Scan for the cell matching the given text and deliver its [x, y] coordinate at center. 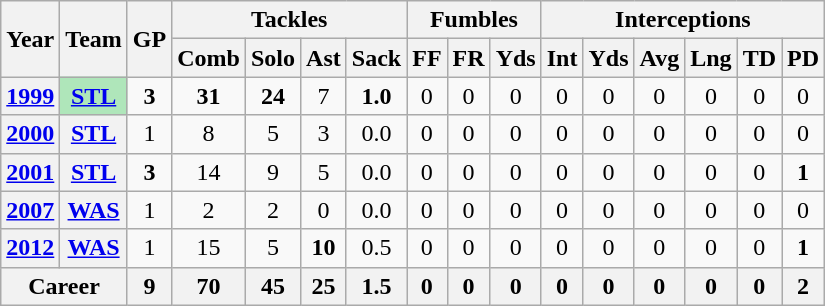
Team [94, 39]
1.5 [376, 286]
Interceptions [682, 20]
10 [324, 248]
Solo [272, 58]
Tackles [290, 20]
31 [209, 96]
70 [209, 286]
2012 [30, 248]
8 [209, 134]
14 [209, 172]
1.0 [376, 96]
Comb [209, 58]
Int [562, 58]
PD [804, 58]
25 [324, 286]
FF [427, 58]
Year [30, 39]
2001 [30, 172]
0.5 [376, 248]
Career [64, 286]
15 [209, 248]
Fumbles [474, 20]
GP [149, 39]
2000 [30, 134]
7 [324, 96]
Avg [660, 58]
45 [272, 286]
Ast [324, 58]
FR [468, 58]
2007 [30, 210]
Sack [376, 58]
24 [272, 96]
Lng [711, 58]
1999 [30, 96]
TD [759, 58]
